Capture the cell that displays the provided text and extract its [x, y] central coordinate. 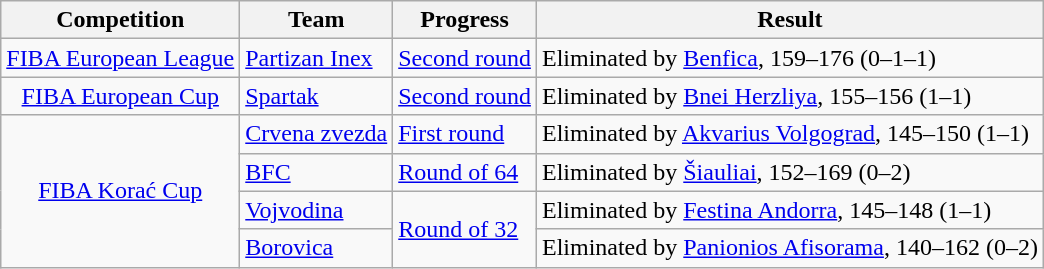
Round of 32 [465, 229]
Crvena zvezda [316, 134]
First round [465, 134]
Round of 64 [465, 172]
FIBA Korać Cup [120, 191]
Eliminated by Festina Andorra, 145–148 (1–1) [790, 210]
Eliminated by Šiauliai, 152–169 (0–2) [790, 172]
BFC [316, 172]
Borovica [316, 248]
Result [790, 20]
Partizan Inex [316, 58]
Eliminated by Bnei Herzliya, 155–156 (1–1) [790, 96]
Competition [120, 20]
Vojvodina [316, 210]
FIBA European Cup [120, 96]
Progress [465, 20]
Eliminated by Benfica, 159–176 (0–1–1) [790, 58]
Eliminated by Panionios Afisorama, 140–162 (0–2) [790, 248]
Team [316, 20]
Eliminated by Akvarius Volgograd, 145–150 (1–1) [790, 134]
Spartak [316, 96]
FIBA European League [120, 58]
